Locate the cell with the specified text and output its [x, y] center coordinate. 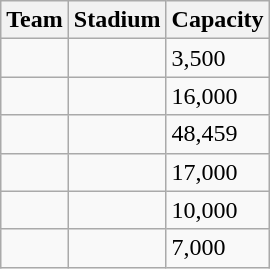
16,000 [218, 96]
Stadium [117, 20]
3,500 [218, 58]
Team [35, 20]
48,459 [218, 134]
7,000 [218, 248]
Capacity [218, 20]
17,000 [218, 172]
10,000 [218, 210]
